Identify which cell holds the provided text, then report its (x, y) central coordinate. 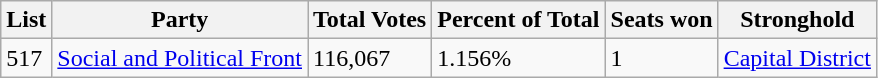
Party (180, 20)
Seats won (662, 20)
1.156% (518, 58)
116,067 (370, 58)
List (26, 20)
1 (662, 58)
Social and Political Front (180, 58)
Stronghold (797, 20)
Percent of Total (518, 20)
517 (26, 58)
Capital District (797, 58)
Total Votes (370, 20)
